Search for the cell housing the specified text and yield its (x, y) center coordinate. 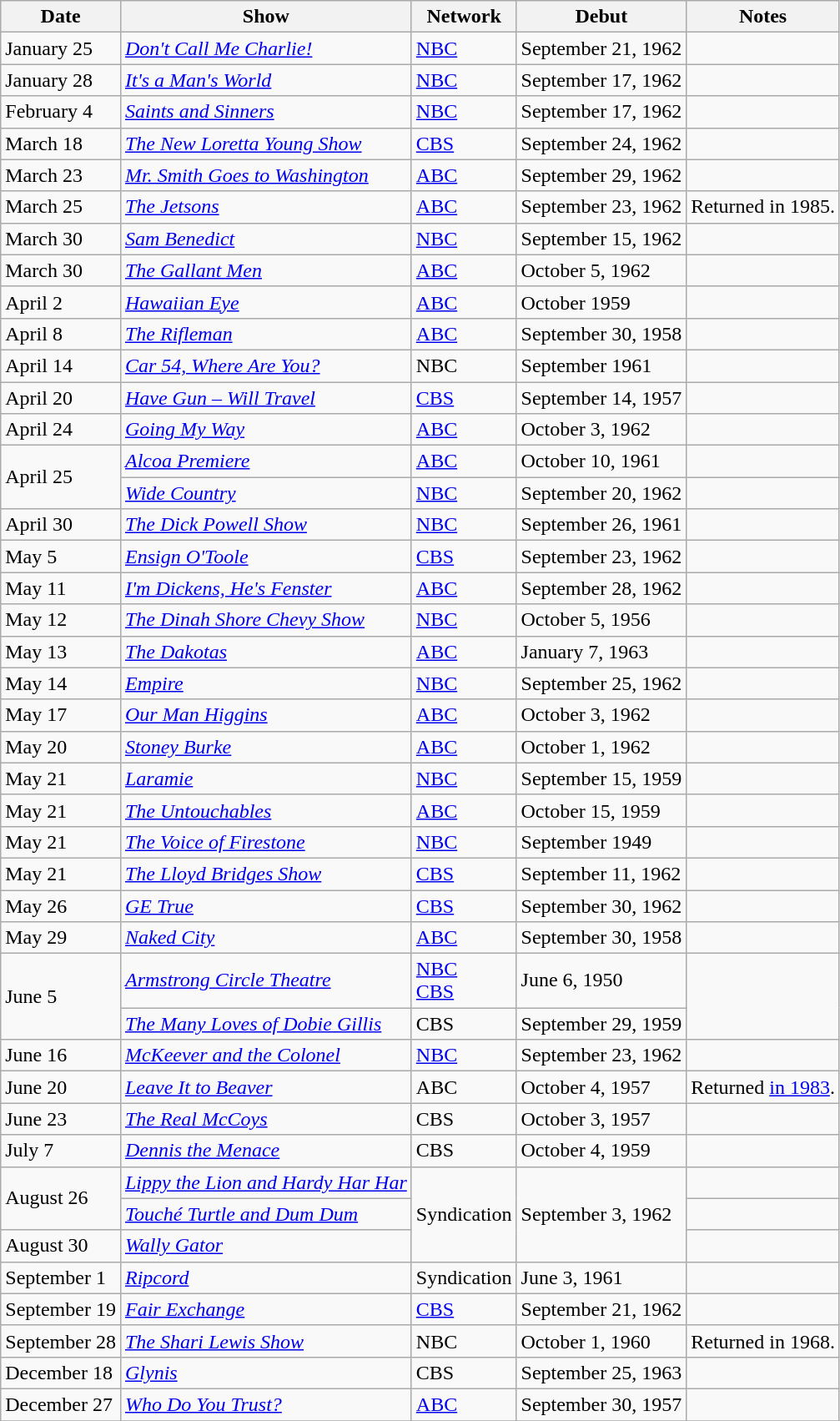
March 18 (61, 144)
December 27 (61, 1404)
Leave It to Beaver (265, 1087)
McKeever and the Colonel (265, 1056)
September 24, 1962 (601, 144)
May 17 (61, 715)
May 5 (61, 557)
The Shari Lewis Show (265, 1341)
January 7, 1963 (601, 652)
The Lloyd Bridges Show (265, 874)
Dennis the Menace (265, 1151)
October 4, 1957 (601, 1087)
September 28 (61, 1341)
Alcoa Premiere (265, 461)
October 1, 1962 (601, 747)
October 5, 1956 (601, 620)
April 14 (61, 365)
Ensign O'Toole (265, 557)
March 25 (61, 207)
June 16 (61, 1056)
Empire (265, 683)
June 23 (61, 1119)
September 25, 1962 (601, 683)
March 23 (61, 175)
Returned in 1985. (763, 207)
Ripcord (265, 1277)
Wally Gator (265, 1246)
September 15, 1962 (601, 239)
June 3, 1961 (601, 1277)
The Dakotas (265, 652)
Car 54, Where Are You? (265, 365)
September 15, 1959 (601, 779)
August 30 (61, 1246)
May 11 (61, 588)
September 3, 1962 (601, 1214)
September 25, 1963 (601, 1373)
December 18 (61, 1373)
Glynis (265, 1373)
May 14 (61, 683)
Who Do You Trust? (265, 1404)
June 20 (61, 1087)
April 25 (61, 477)
Wide Country (265, 493)
October 5, 1962 (601, 270)
The Dick Powell Show (265, 525)
October 1, 1960 (601, 1341)
Saints and Sinners (265, 112)
September 1961 (601, 365)
Returned in 1983. (763, 1087)
It's a Man's World (265, 80)
The New Loretta Young Show (265, 144)
October 10, 1961 (601, 461)
April 24 (61, 430)
Lippy the Lion and Hardy Har Har (265, 1182)
Mr. Smith Goes to Washington (265, 175)
Network (464, 17)
January 25 (61, 48)
September 11, 1962 (601, 874)
The Voice of Firestone (265, 842)
September 30, 1962 (601, 905)
September 28, 1962 (601, 588)
July 7 (61, 1151)
September 19 (61, 1309)
September 14, 1957 (601, 398)
I'm Dickens, He's Fenster (265, 588)
The Dinah Shore Chevy Show (265, 620)
September 1949 (601, 842)
October 1959 (601, 302)
May 26 (61, 905)
September 29, 1959 (601, 1024)
The Gallant Men (265, 270)
Fair Exchange (265, 1309)
February 4 (61, 112)
Going My Way (265, 430)
April 8 (61, 334)
April 30 (61, 525)
June 6, 1950 (601, 981)
The Jetsons (265, 207)
October 3, 1957 (601, 1119)
NBCCBS (464, 981)
August 26 (61, 1198)
Laramie (265, 779)
April 20 (61, 398)
GE True (265, 905)
May 20 (61, 747)
Stoney Burke (265, 747)
May 29 (61, 938)
Naked City (265, 938)
Sam Benedict (265, 239)
Show (265, 17)
Armstrong Circle Theatre (265, 981)
April 2 (61, 302)
Notes (763, 17)
Date (61, 17)
September 29, 1962 (601, 175)
June 5 (61, 996)
Touché Turtle and Dum Dum (265, 1214)
September 1 (61, 1277)
Debut (601, 17)
The Many Loves of Dobie Gillis (265, 1024)
October 15, 1959 (601, 810)
Our Man Higgins (265, 715)
Don't Call Me Charlie! (265, 48)
The Real McCoys (265, 1119)
September 20, 1962 (601, 493)
Have Gun – Will Travel (265, 398)
May 12 (61, 620)
January 28 (61, 80)
Returned in 1968. (763, 1341)
September 30, 1957 (601, 1404)
Hawaiian Eye (265, 302)
The Untouchables (265, 810)
The Rifleman (265, 334)
September 26, 1961 (601, 525)
October 4, 1959 (601, 1151)
May 13 (61, 652)
